Return the [x, y] coordinate for the center point of the cell that contains the specified text.  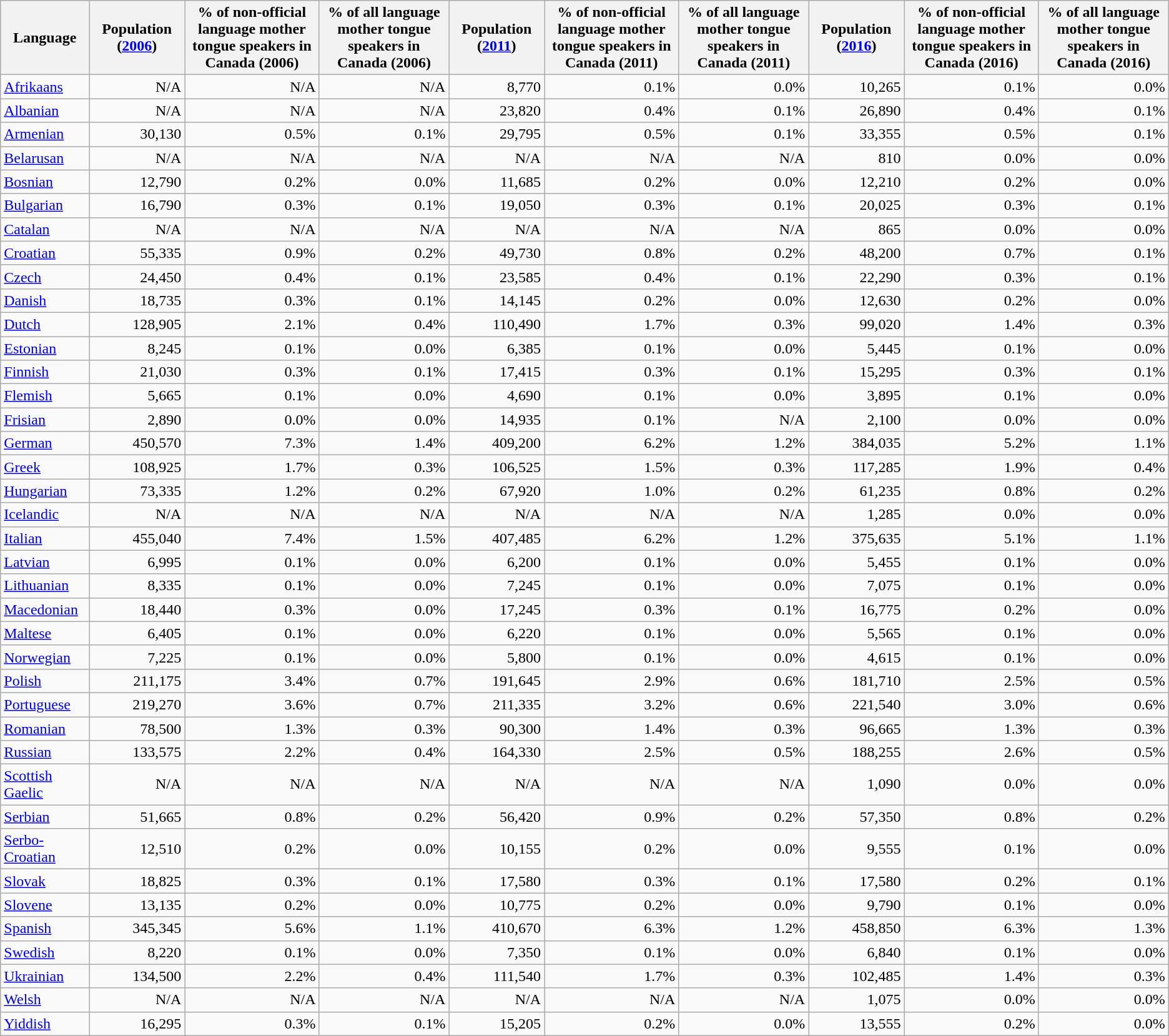
Ukrainian [45, 976]
Croatian [45, 253]
51,665 [136, 817]
133,575 [136, 752]
15,295 [857, 372]
191,645 [497, 681]
8,220 [136, 952]
14,935 [497, 420]
5,565 [857, 633]
57,350 [857, 817]
Hungarian [45, 491]
90,300 [497, 729]
Bosnian [45, 182]
7,350 [497, 952]
% of all language mother tonguespeakers in Canada (2006) [384, 37]
18,440 [136, 609]
Maltese [45, 633]
410,670 [497, 929]
5,800 [497, 657]
10,775 [497, 905]
26,890 [857, 111]
211,175 [136, 681]
221,540 [857, 704]
Slovak [45, 881]
8,245 [136, 348]
219,270 [136, 704]
3.2% [612, 704]
15,205 [497, 1024]
13,135 [136, 905]
1,285 [857, 515]
55,335 [136, 253]
22,290 [857, 277]
117,285 [857, 467]
99,020 [857, 324]
458,850 [857, 929]
13,555 [857, 1024]
Bulgarian [45, 205]
Latvian [45, 562]
Lithuanian [45, 586]
5,455 [857, 562]
10,155 [497, 849]
5,445 [857, 348]
Welsh [45, 1000]
2.1% [252, 324]
5.6% [252, 929]
56,420 [497, 817]
108,925 [136, 467]
Danish [45, 300]
10,265 [857, 87]
Czech [45, 277]
12,630 [857, 300]
345,345 [136, 929]
Flemish [45, 396]
128,905 [136, 324]
67,920 [497, 491]
Estonian [45, 348]
6,405 [136, 633]
375,635 [857, 538]
188,255 [857, 752]
2,890 [136, 420]
Serbian [45, 817]
102,485 [857, 976]
Population (2011) [497, 37]
Norwegian [45, 657]
8,335 [136, 586]
2.6% [972, 752]
110,490 [497, 324]
23,820 [497, 111]
9,790 [857, 905]
24,450 [136, 277]
Frisian [45, 420]
Population (2006) [136, 37]
Afrikaans [45, 87]
7.3% [252, 443]
455,040 [136, 538]
18,735 [136, 300]
% of non-official language mothertongue speakers in Canada (2011) [612, 37]
6,220 [497, 633]
384,035 [857, 443]
29,795 [497, 134]
23,585 [497, 277]
Icelandic [45, 515]
3,895 [857, 396]
Belarusan [45, 158]
Catalan [45, 229]
450,570 [136, 443]
Language [45, 37]
German [45, 443]
17,415 [497, 372]
49,730 [497, 253]
6,995 [136, 562]
12,510 [136, 849]
6,200 [497, 562]
30,130 [136, 134]
73,335 [136, 491]
9,555 [857, 849]
211,335 [497, 704]
% of non-official language mothertongue speakers in Canada (2016) [972, 37]
Albanian [45, 111]
12,210 [857, 182]
Portuguese [45, 704]
11,685 [497, 182]
19,050 [497, 205]
407,485 [497, 538]
% of all language mother tonguespeakers in Canada (2011) [744, 37]
1,090 [857, 784]
61,235 [857, 491]
Finnish [45, 372]
Slovene [45, 905]
106,525 [497, 467]
1.9% [972, 467]
% of non-official language mothertongue speakers in Canada (2006) [252, 37]
Greek [45, 467]
3.6% [252, 704]
18,825 [136, 881]
134,500 [136, 976]
164,330 [497, 752]
8,770 [497, 87]
5,665 [136, 396]
5.2% [972, 443]
6,385 [497, 348]
48,200 [857, 253]
16,790 [136, 205]
20,025 [857, 205]
96,665 [857, 729]
Population (2016) [857, 37]
Italian [45, 538]
2,100 [857, 420]
3.0% [972, 704]
Yiddish [45, 1024]
21,030 [136, 372]
Russian [45, 752]
3.4% [252, 681]
5.1% [972, 538]
16,295 [136, 1024]
Scottish Gaelic [45, 784]
7,225 [136, 657]
Serbo-Croatian [45, 849]
111,540 [497, 976]
7.4% [252, 538]
33,355 [857, 134]
865 [857, 229]
14,145 [497, 300]
Armenian [45, 134]
16,775 [857, 609]
1.0% [612, 491]
810 [857, 158]
1,075 [857, 1000]
7,075 [857, 586]
12,790 [136, 182]
7,245 [497, 586]
181,710 [857, 681]
Dutch [45, 324]
4,690 [497, 396]
Romanian [45, 729]
409,200 [497, 443]
Macedonian [45, 609]
6,840 [857, 952]
Swedish [45, 952]
78,500 [136, 729]
2.9% [612, 681]
Spanish [45, 929]
17,245 [497, 609]
4,615 [857, 657]
Polish [45, 681]
% of all language mother tonguespeakers in Canada (2016) [1103, 37]
